Detect which cell encompasses the target text, then output its [x, y] center coordinate. 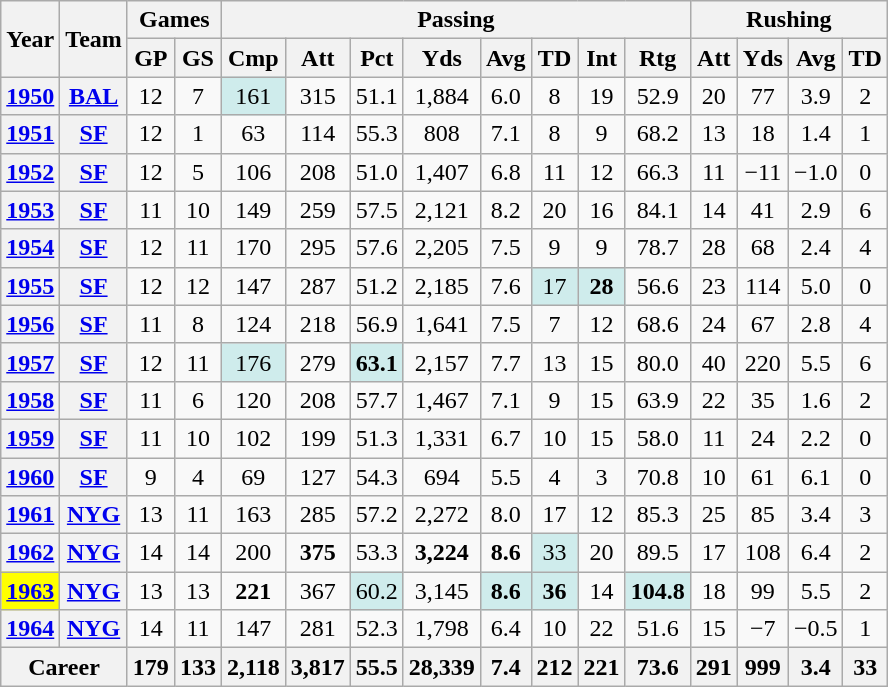
3,145 [442, 591]
291 [714, 667]
−0.5 [816, 629]
5.0 [816, 286]
104.8 [658, 591]
102 [253, 438]
55.5 [376, 667]
2,272 [442, 515]
57.6 [376, 248]
3.9 [816, 96]
999 [762, 667]
16 [602, 210]
61 [762, 477]
106 [253, 172]
199 [318, 438]
1,331 [442, 438]
6.8 [506, 172]
78.7 [658, 248]
73.6 [658, 667]
25 [714, 515]
40 [714, 362]
−11 [762, 172]
6.1 [816, 477]
GS [198, 58]
808 [442, 134]
163 [253, 515]
2,121 [442, 210]
161 [253, 96]
77 [762, 96]
55.3 [376, 134]
7.6 [506, 286]
295 [318, 248]
1953 [30, 210]
Pct [376, 58]
1961 [30, 515]
1,798 [442, 629]
279 [318, 362]
35 [762, 400]
7.4 [506, 667]
57.2 [376, 515]
67 [762, 324]
259 [318, 210]
53.3 [376, 553]
133 [198, 667]
176 [253, 362]
1957 [30, 362]
63.1 [376, 362]
1,641 [442, 324]
287 [318, 286]
7.7 [506, 362]
51.3 [376, 438]
51.6 [658, 629]
120 [253, 400]
19 [602, 96]
89.5 [658, 553]
63 [253, 134]
70.8 [658, 477]
2,185 [442, 286]
69 [253, 477]
2.9 [816, 210]
56.9 [376, 324]
51.1 [376, 96]
66.3 [658, 172]
1.4 [816, 134]
375 [318, 553]
−1.0 [816, 172]
6.7 [506, 438]
1,467 [442, 400]
−7 [762, 629]
124 [253, 324]
51.2 [376, 286]
1955 [30, 286]
99 [762, 591]
218 [318, 324]
1952 [30, 172]
285 [318, 515]
57.5 [376, 210]
Passing [456, 20]
2.8 [816, 324]
367 [318, 591]
Cmp [253, 58]
281 [318, 629]
108 [762, 553]
315 [318, 96]
212 [554, 667]
56.6 [658, 286]
127 [318, 477]
Year [30, 39]
1950 [30, 96]
149 [253, 210]
694 [442, 477]
200 [253, 553]
1951 [30, 134]
2.2 [816, 438]
3,224 [442, 553]
68 [762, 248]
3,817 [318, 667]
51.0 [376, 172]
1960 [30, 477]
1963 [30, 591]
36 [554, 591]
Int [602, 58]
8.2 [506, 210]
Career [64, 667]
Rushing [788, 20]
1964 [30, 629]
1958 [30, 400]
2,205 [442, 248]
2,157 [442, 362]
84.1 [658, 210]
GP [150, 58]
5 [198, 172]
54.3 [376, 477]
170 [253, 248]
1959 [30, 438]
Games [174, 20]
63.9 [658, 400]
52.9 [658, 96]
58.0 [658, 438]
1,407 [442, 172]
68.2 [658, 134]
BAL [94, 96]
Rtg [658, 58]
1954 [30, 248]
1962 [30, 553]
6.0 [506, 96]
57.7 [376, 400]
23 [714, 286]
28,339 [442, 667]
85 [762, 515]
60.2 [376, 591]
2,118 [253, 667]
68.6 [658, 324]
80.0 [658, 362]
1956 [30, 324]
179 [150, 667]
1.6 [816, 400]
1,884 [442, 96]
8.0 [506, 515]
52.3 [376, 629]
85.3 [658, 515]
220 [762, 362]
Team [94, 39]
41 [762, 210]
2.4 [816, 248]
